Locate the cell with the specified text and output its [X, Y] center coordinate. 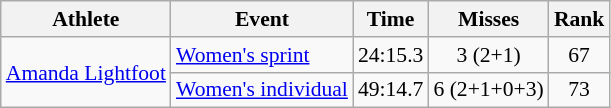
73 [580, 90]
Rank [580, 19]
67 [580, 55]
49:14.7 [390, 90]
Women's sprint [262, 55]
Women's individual [262, 90]
3 (2+1) [488, 55]
Athlete [86, 19]
6 (2+1+0+3) [488, 90]
24:15.3 [390, 55]
Event [262, 19]
Time [390, 19]
Amanda Lightfoot [86, 72]
Misses [488, 19]
